Return the (X, Y) coordinate for the center point of the cell that contains the specified text.  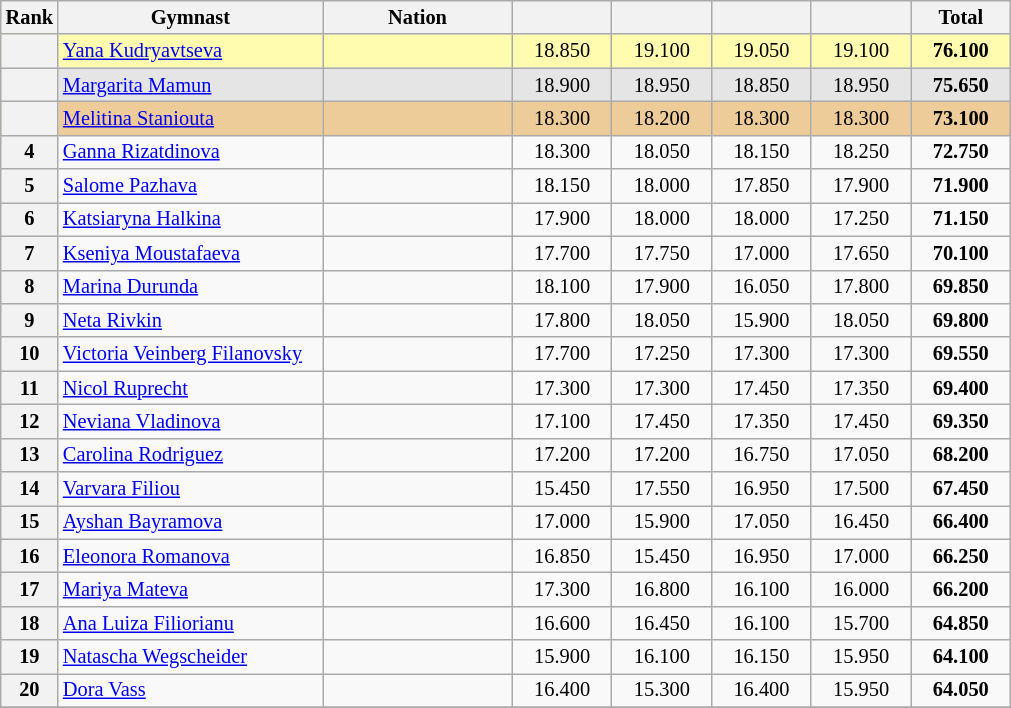
Gymnast (190, 17)
75.650 (961, 85)
69.550 (961, 354)
69.850 (961, 287)
Dora Vass (190, 690)
71.150 (961, 219)
17.100 (562, 421)
Ganna Rizatdinova (190, 152)
Ayshan Bayramova (190, 522)
16.750 (762, 455)
69.400 (961, 388)
71.900 (961, 186)
70.100 (961, 253)
16.600 (562, 623)
16 (30, 556)
5 (30, 186)
64.850 (961, 623)
11 (30, 388)
68.200 (961, 455)
64.100 (961, 657)
18 (30, 623)
17.750 (662, 253)
Ana Luiza Filiorianu (190, 623)
66.250 (961, 556)
9 (30, 320)
8 (30, 287)
15 (30, 522)
Salome Pazhava (190, 186)
16.050 (762, 287)
Margarita Mamun (190, 85)
18.200 (662, 118)
66.200 (961, 589)
Eleonora Romanova (190, 556)
20 (30, 690)
72.750 (961, 152)
Mariya Mateva (190, 589)
Varvara Filiou (190, 489)
Katsiaryna Halkina (190, 219)
16.000 (861, 589)
Marina Durunda (190, 287)
Yana Kudryavtseva (190, 51)
Carolina Rodriguez (190, 455)
73.100 (961, 118)
17.500 (861, 489)
66.400 (961, 522)
69.350 (961, 421)
Nation (418, 17)
10 (30, 354)
Nicol Ruprecht (190, 388)
17.550 (662, 489)
64.050 (961, 690)
19 (30, 657)
76.100 (961, 51)
17.650 (861, 253)
6 (30, 219)
18.250 (861, 152)
17.850 (762, 186)
18.900 (562, 85)
67.450 (961, 489)
Neviana Vladinova (190, 421)
7 (30, 253)
Victoria Veinberg Filanovsky (190, 354)
Kseniya Moustafaeva (190, 253)
19.050 (762, 51)
17 (30, 589)
18.100 (562, 287)
Rank (30, 17)
15.300 (662, 690)
16.800 (662, 589)
Neta Rivkin (190, 320)
12 (30, 421)
16.150 (762, 657)
Natascha Wegscheider (190, 657)
4 (30, 152)
Total (961, 17)
15.700 (861, 623)
16.850 (562, 556)
13 (30, 455)
69.800 (961, 320)
Melitina Staniouta (190, 118)
14 (30, 489)
